Capture the cell that displays the provided text and extract its [X, Y] central coordinate. 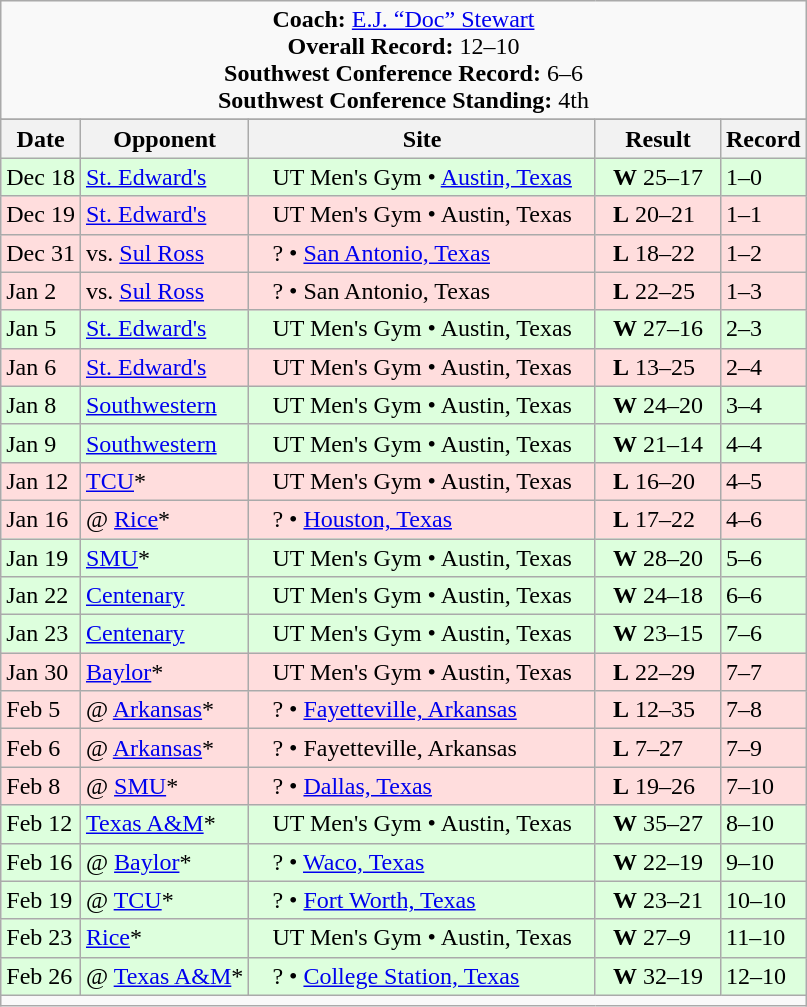
1–2 [763, 253]
1–1 [763, 215]
L 13–25 [658, 367]
Jan 22 [41, 596]
3–4 [763, 405]
Record [763, 139]
? • Fort Worth, Texas [422, 900]
Site [422, 139]
W 24–18 [658, 596]
L 7–27 [658, 748]
W 27–9 [658, 938]
10–10 [763, 900]
? • Houston, Texas [422, 519]
SMU* [164, 557]
? • Dallas, Texas [422, 786]
Feb 12 [41, 824]
@ Baylor* [164, 862]
L 19–26 [658, 786]
2–3 [763, 329]
W 32–19 [658, 976]
? • College Station, Texas [422, 976]
L 22–25 [658, 291]
Jan 30 [41, 672]
Dec 19 [41, 215]
Date [41, 139]
L 20–21 [658, 215]
L 18–22 [658, 253]
W 28–20 [658, 557]
1–3 [763, 291]
W 23–15 [658, 634]
5–6 [763, 557]
W 23–21 [658, 900]
Jan 5 [41, 329]
Jan 6 [41, 367]
6–6 [763, 596]
TCU* [164, 481]
Jan 12 [41, 481]
7–6 [763, 634]
Result [658, 139]
Dec 31 [41, 253]
Rice* [164, 938]
Feb 23 [41, 938]
12–10 [763, 976]
Jan 9 [41, 443]
4–6 [763, 519]
W 21–14 [658, 443]
Coach: E.J. “Doc” StewartOverall Record: 12–10Southwest Conference Record: 6–6Southwest Conference Standing: 4th [404, 60]
Jan 23 [41, 634]
W 35–27 [658, 824]
Jan 19 [41, 557]
Texas A&M* [164, 824]
@ Rice* [164, 519]
8–10 [763, 824]
7–9 [763, 748]
W 27–16 [658, 329]
L 17–22 [658, 519]
@ TCU* [164, 900]
W 25–17 [658, 177]
W 24–20 [658, 405]
11–10 [763, 938]
@ Texas A&M* [164, 976]
@ SMU* [164, 786]
7–7 [763, 672]
1–0 [763, 177]
Feb 5 [41, 710]
W 22–19 [658, 862]
Jan 8 [41, 405]
4–4 [763, 443]
2–4 [763, 367]
Feb 19 [41, 900]
Feb 8 [41, 786]
Feb 26 [41, 976]
7–10 [763, 786]
Jan 2 [41, 291]
Dec 18 [41, 177]
Feb 16 [41, 862]
Baylor* [164, 672]
9–10 [763, 862]
4–5 [763, 481]
L 22–29 [658, 672]
L 12–35 [658, 710]
Jan 16 [41, 519]
7–8 [763, 710]
Feb 6 [41, 748]
Opponent [164, 139]
L 16–20 [658, 481]
? • Waco, Texas [422, 862]
